Provide the [X, Y] coordinate of the cell's center where the given text is located.  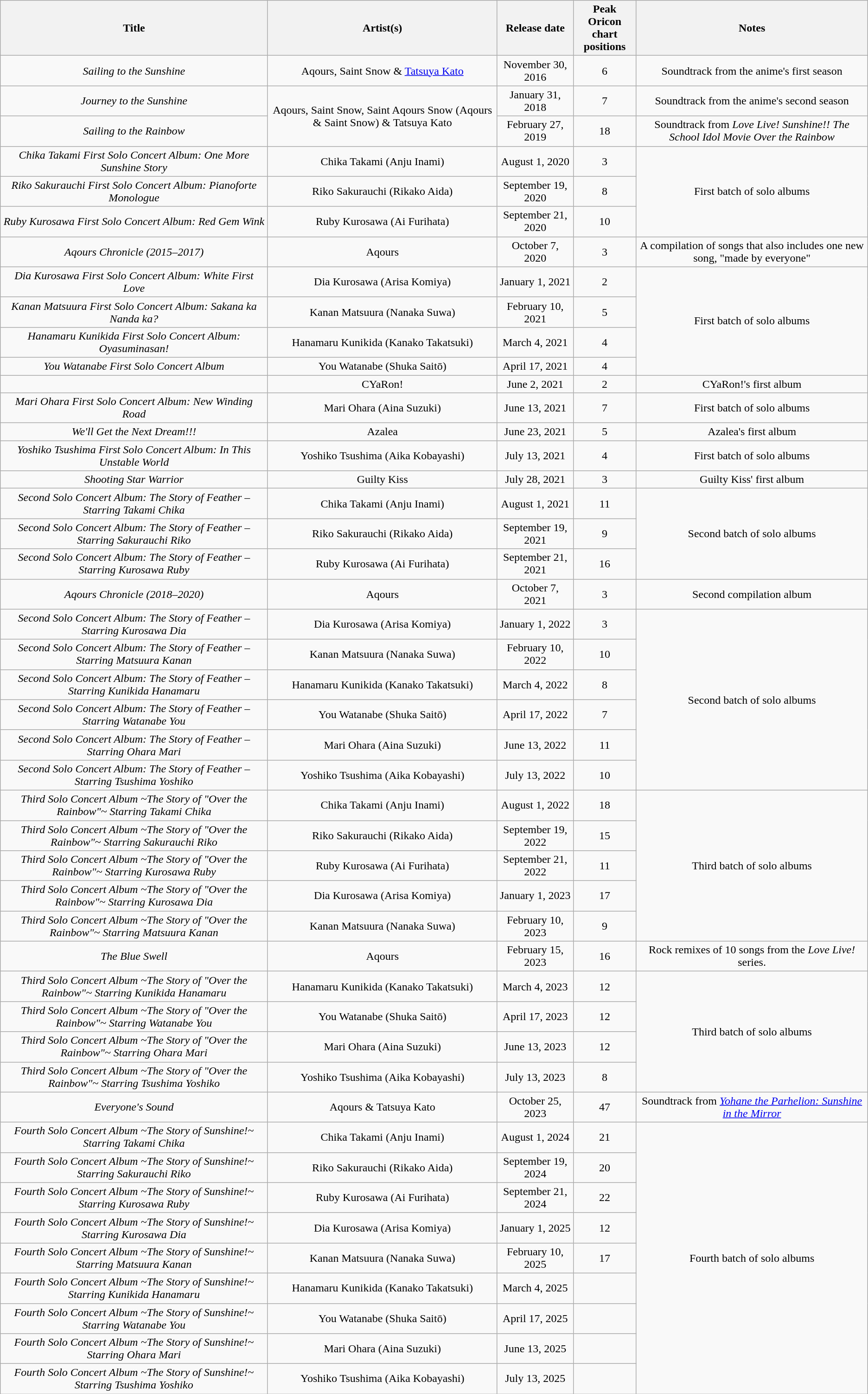
Sailing to the Sunshine [134, 71]
Journey to the Sunshine [134, 101]
March 4, 2025 [535, 1288]
Second Solo Concert Album: The Story of Feather – Starring Kunikida Hanamaru [134, 685]
Third Solo Concert Album ~The Story of "Over the Rainbow"~ Starring Ohara Mari [134, 1047]
October 7, 2020 [535, 251]
October 7, 2021 [535, 594]
Azalea [382, 432]
You Watanabe First Solo Concert Album [134, 366]
March 4, 2022 [535, 685]
Chika Takami First Solo Concert Album: One More Sunshine Story [134, 161]
Aqours & Tatsuya Kato [382, 1107]
July 13, 2025 [535, 1379]
June 23, 2021 [535, 432]
22 [605, 1198]
47 [605, 1107]
Second Solo Concert Album: The Story of Feather – Starring Ohara Mari [134, 745]
August 1, 2021 [535, 504]
April 17, 2025 [535, 1318]
Fourth Solo Concert Album ~The Story of Sunshine!~ Starring Kurosawa Ruby [134, 1198]
July 13, 2023 [535, 1077]
January 1, 2025 [535, 1227]
Hanamaru Kunikida First Solo Concert Album: Oyasuminasan! [134, 342]
Fourth Solo Concert Album ~The Story of Sunshine!~ Starring Watanabe You [134, 1318]
October 25, 2023 [535, 1107]
Mari Ohara First Solo Concert Album: New Winding Road [134, 408]
Fourth Solo Concert Album ~The Story of Sunshine!~ Starring Tsushima Yoshiko [134, 1379]
Third Solo Concert Album ~The Story of "Over the Rainbow"~ Starring Kurosawa Ruby [134, 866]
April 17, 2021 [535, 366]
CYaRon!'s first album [752, 384]
February 10, 2025 [535, 1258]
Aqours, Saint Snow & Tatsuya Kato [382, 71]
June 13, 2021 [535, 408]
6 [605, 71]
June 13, 2023 [535, 1047]
Second Solo Concert Album: The Story of Feather – Starring Matsuura Kanan [134, 654]
Third Solo Concert Album ~The Story of "Over the Rainbow"~ Starring Watanabe You [134, 1017]
June 13, 2025 [535, 1349]
April 17, 2022 [535, 714]
15 [605, 835]
January 1, 2021 [535, 282]
Second Solo Concert Album: The Story of Feather – Starring Sakurauchi Riko [134, 533]
Third Solo Concert Album ~The Story of "Over the Rainbow"~ Starring Takami Chika [134, 805]
20 [605, 1167]
Third Solo Concert Album ~The Story of "Over the Rainbow"~ Starring Sakurauchi Riko [134, 835]
CYaRon! [382, 384]
Everyone's Sound [134, 1107]
Sailing to the Rainbow [134, 131]
Kanan Matsuura First Solo Concert Album: Sakana ka Nanda ka? [134, 312]
February 15, 2023 [535, 957]
September 19, 2024 [535, 1167]
February 10, 2022 [535, 654]
September 21, 2020 [535, 222]
21 [605, 1137]
Shooting Star Warrior [134, 480]
Aqours Chronicle (2015–2017) [134, 251]
January 1, 2023 [535, 896]
April 17, 2023 [535, 1017]
Third Solo Concert Album ~The Story of "Over the Rainbow"~ Starring Tsushima Yoshiko [134, 1077]
July 13, 2021 [535, 456]
February 27, 2019 [535, 131]
Rock remixes of 10 songs from the Love Live! series. [752, 957]
Soundtrack from Yohane the Parhelion: Sunshine in the Mirror [752, 1107]
Aqours, Saint Snow, Saint Aqours Snow (Aqours & Saint Snow) & Tatsuya Kato [382, 116]
August 1, 2022 [535, 805]
Fourth batch of solo albums [752, 1258]
Notes [752, 28]
February 10, 2021 [535, 312]
Guilty Kiss [382, 480]
November 30, 2016 [535, 71]
Release date [535, 28]
February 10, 2023 [535, 926]
Ruby Kurosawa First Solo Concert Album: Red Gem Wink [134, 222]
Third Solo Concert Album ~The Story of "Over the Rainbow"~ Starring Kurosawa Dia [134, 896]
September 21, 2024 [535, 1198]
Title [134, 28]
September 21, 2022 [535, 866]
Azalea's first album [752, 432]
Peak Oriconchart positions [605, 28]
Second compilation album [752, 594]
July 28, 2021 [535, 480]
September 21, 2021 [535, 564]
Second Solo Concert Album: The Story of Feather – Starring Kurosawa Ruby [134, 564]
Third Solo Concert Album ~The Story of "Over the Rainbow"~ Starring Kunikida Hanamaru [134, 986]
Guilty Kiss' first album [752, 480]
Fourth Solo Concert Album ~The Story of Sunshine!~ Starring Sakurauchi Riko [134, 1167]
Artist(s) [382, 28]
Fourth Solo Concert Album ~The Story of Sunshine!~ Starring Matsuura Kanan [134, 1258]
Third Solo Concert Album ~The Story of "Over the Rainbow"~ Starring Matsuura Kanan [134, 926]
Riko Sakurauchi First Solo Concert Album: Pianoforte Monologue [134, 191]
Soundtrack from Love Live! Sunshine!! The School Idol Movie Over the Rainbow [752, 131]
March 4, 2023 [535, 986]
June 2, 2021 [535, 384]
Fourth Solo Concert Album ~The Story of Sunshine!~ Starring Kunikida Hanamaru [134, 1288]
August 1, 2024 [535, 1137]
January 31, 2018 [535, 101]
Second Solo Concert Album: The Story of Feather – Starring Watanabe You [134, 714]
Soundtrack from the anime's second season [752, 101]
January 1, 2022 [535, 624]
Second Solo Concert Album: The Story of Feather – Starring Tsushima Yoshiko [134, 775]
We'll Get the Next Dream!!! [134, 432]
Second Solo Concert Album: The Story of Feather – Starring Kurosawa Dia [134, 624]
A compilation of songs that also includes one new song, "made by everyone" [752, 251]
The Blue Swell [134, 957]
Fourth Solo Concert Album ~The Story of Sunshine!~ Starring Kurosawa Dia [134, 1227]
Fourth Solo Concert Album ~The Story of Sunshine!~ Starring Ohara Mari [134, 1349]
Yoshiko Tsushima First Solo Concert Album: In This Unstable World [134, 456]
August 1, 2020 [535, 161]
Fourth Solo Concert Album ~The Story of Sunshine!~ Starring Takami Chika [134, 1137]
July 13, 2022 [535, 775]
September 19, 2022 [535, 835]
September 19, 2020 [535, 191]
Soundtrack from the anime's first season [752, 71]
June 13, 2022 [535, 745]
March 4, 2021 [535, 342]
Dia Kurosawa First Solo Concert Album: White First Love [134, 282]
September 19, 2021 [535, 533]
Aqours Chronicle (2018–2020) [134, 594]
Second Solo Concert Album: The Story of Feather – Starring Takami Chika [134, 504]
